Pinpoint the cell where the given text exists, returning its (x, y) midpoint coordinate. 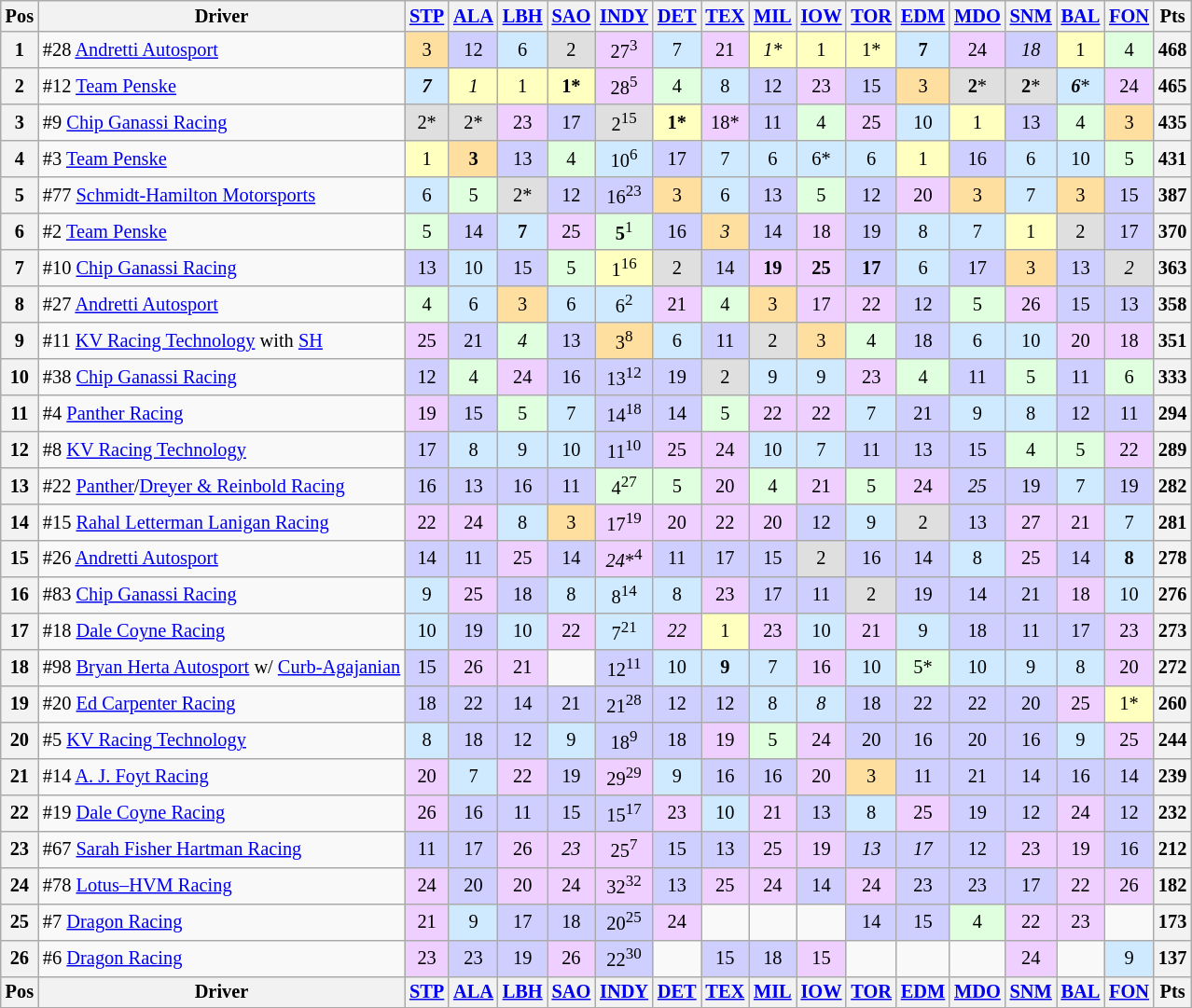
#9 Chip Ganassi Racing (222, 123)
1623 (624, 196)
721 (624, 630)
#78 Lotus–HVM Racing (222, 886)
431 (1172, 159)
#18 Dale Coyne Racing (222, 630)
#2 Team Penske (222, 231)
#28 Andretti Autosport (222, 50)
#4 Panther Racing (222, 414)
435 (1172, 123)
351 (1172, 341)
#83 Chip Ganassi Racing (222, 595)
272 (1172, 668)
2025 (624, 921)
1211 (624, 668)
#10 Chip Ganassi Racing (222, 269)
2230 (624, 959)
814 (624, 595)
173 (1172, 921)
38 (624, 341)
27 (1032, 522)
285 (624, 86)
465 (1172, 86)
51 (624, 231)
1312 (624, 377)
#12 Team Penske (222, 86)
278 (1172, 558)
3232 (624, 886)
#20 Ed Carpenter Racing (222, 703)
281 (1172, 522)
212 (1172, 849)
232 (1172, 813)
182 (1172, 886)
468 (1172, 50)
#38 Chip Ganassi Racing (222, 377)
215 (624, 123)
244 (1172, 740)
363 (1172, 269)
1517 (624, 813)
#67 Sarah Fisher Hartman Racing (222, 849)
1418 (624, 414)
5* (923, 668)
260 (1172, 703)
24*4 (624, 558)
427 (624, 485)
1110 (624, 449)
#77 Schmidt-Hamilton Motorsports (222, 196)
137 (1172, 959)
282 (1172, 485)
#3 Team Penske (222, 159)
#22 Panther/Dreyer & Reinbold Racing (222, 485)
#5 KV Racing Technology (222, 740)
#8 KV Racing Technology (222, 449)
333 (1172, 377)
387 (1172, 196)
294 (1172, 414)
257 (624, 849)
276 (1172, 595)
#7 Dragon Racing (222, 921)
#98 Bryan Herta Autosport w/ Curb-Agajanian (222, 668)
18* (726, 123)
#14 A. J. Foyt Racing (222, 776)
189 (624, 740)
62 (624, 304)
289 (1172, 449)
#26 Andretti Autosport (222, 558)
2929 (624, 776)
#6 Dragon Racing (222, 959)
#27 Andretti Autosport (222, 304)
358 (1172, 304)
116 (624, 269)
#15 Rahal Letterman Lanigan Racing (222, 522)
2128 (624, 703)
1719 (624, 522)
#19 Dale Coyne Racing (222, 813)
239 (1172, 776)
#11 KV Racing Technology with SH (222, 341)
370 (1172, 231)
106 (624, 159)
